From the cell containing the given text, extract its center point as [x, y] coordinate. 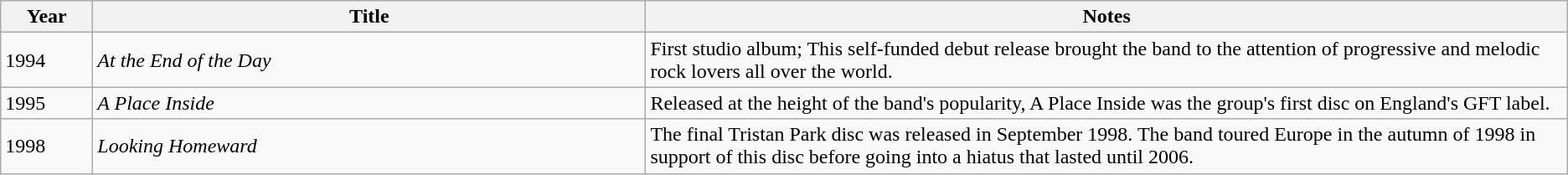
Released at the height of the band's popularity, A Place Inside was the group's first disc on England's GFT label. [1106, 103]
First studio album; This self-funded debut release brought the band to the attention of progressive and melodic rock lovers all over the world. [1106, 60]
1995 [47, 103]
1994 [47, 60]
Looking Homeward [369, 146]
At the End of the Day [369, 60]
Notes [1106, 17]
1998 [47, 146]
A Place Inside [369, 103]
Year [47, 17]
Title [369, 17]
